Find where the given text appears and provide that cell's center as (x, y) coordinate. 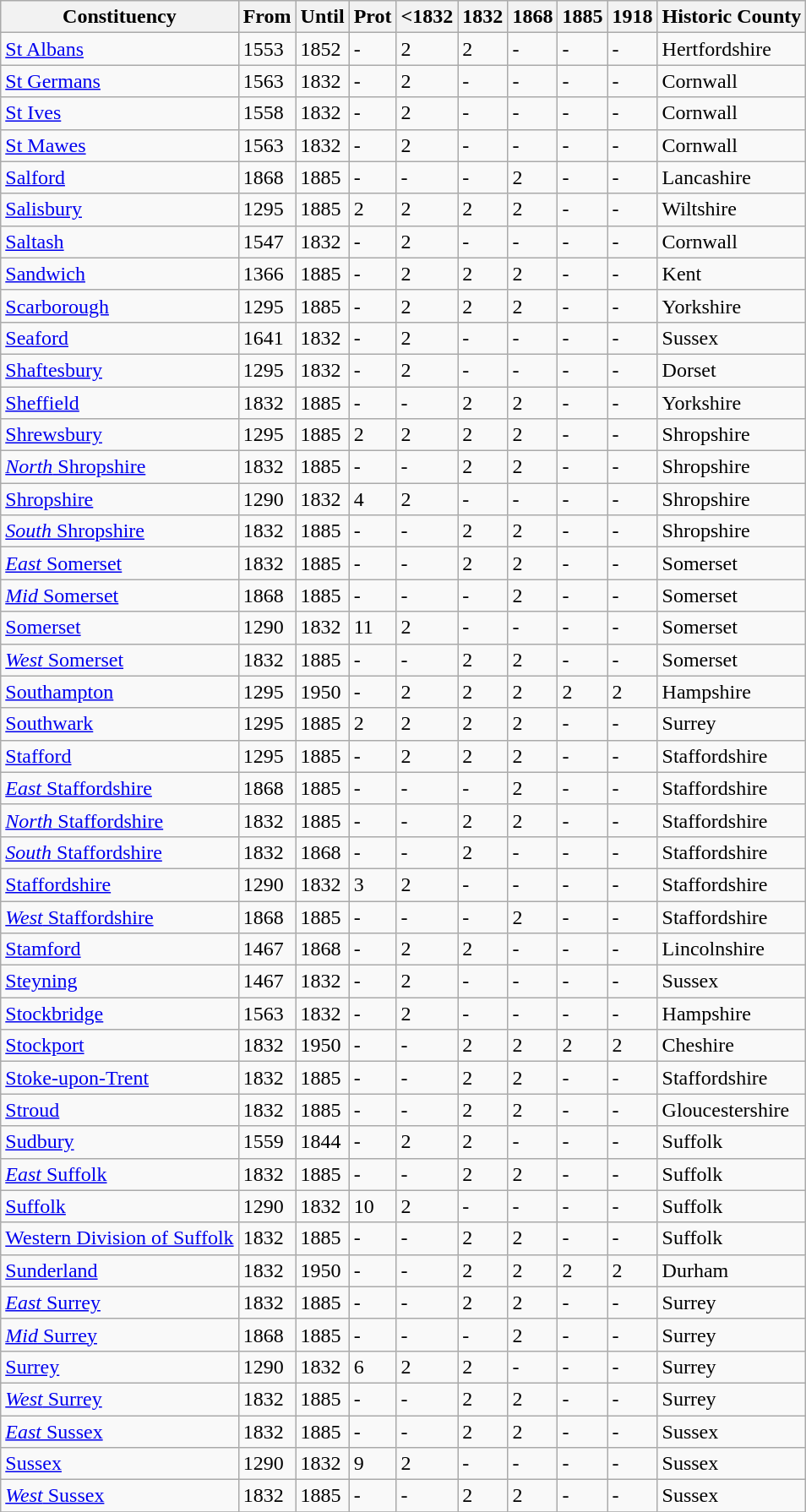
Sunderland (120, 1270)
6 (373, 1367)
Southampton (120, 692)
Mid Somerset (120, 596)
10 (373, 1206)
St Germans (120, 81)
Historic County (732, 17)
Gloucestershire (732, 1110)
9 (373, 1464)
East Suffolk (120, 1174)
Until (323, 17)
4 (373, 499)
Southwark (120, 724)
1852 (323, 49)
1553 (267, 49)
Stockport (120, 1046)
West Somerset (120, 660)
East Staffordshire (120, 788)
North Shropshire (120, 467)
St Albans (120, 49)
Shaftesbury (120, 370)
3 (373, 884)
Durham (732, 1270)
Stafford (120, 756)
West Sussex (120, 1496)
1558 (267, 113)
Shrewsbury (120, 435)
Stoke-upon-Trent (120, 1078)
Sudbury (120, 1142)
Salford (120, 177)
St Mawes (120, 145)
Saltash (120, 242)
Stockbridge (120, 1014)
West Staffordshire (120, 916)
Sandwich (120, 274)
Scarborough (120, 306)
Sheffield (120, 403)
East Somerset (120, 563)
St Ives (120, 113)
East Surrey (120, 1303)
1844 (323, 1142)
Cheshire (732, 1046)
West Surrey (120, 1399)
1918 (632, 17)
Wiltshire (732, 209)
Kent (732, 274)
Stamford (120, 949)
Steyning (120, 982)
1641 (267, 338)
<1832 (428, 17)
1547 (267, 242)
Stroud (120, 1110)
Lincolnshire (732, 949)
Western Division of Suffolk (120, 1238)
Salisbury (120, 209)
East Sussex (120, 1432)
From (267, 17)
South Staffordshire (120, 852)
North Staffordshire (120, 820)
Prot (373, 17)
Seaford (120, 338)
Dorset (732, 370)
1559 (267, 1142)
11 (373, 628)
South Shropshire (120, 531)
Lancashire (732, 177)
1366 (267, 274)
Hertfordshire (732, 49)
Mid Surrey (120, 1335)
Constituency (120, 17)
